For the text-containing cell, return its midpoint in [X, Y] coordinate format. 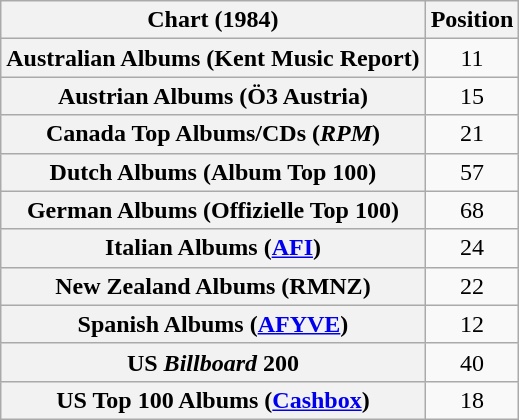
18 [472, 400]
US Billboard 200 [213, 362]
12 [472, 324]
Dutch Albums (Album Top 100) [213, 172]
22 [472, 286]
40 [472, 362]
US Top 100 Albums (Cashbox) [213, 400]
New Zealand Albums (RMNZ) [213, 286]
Canada Top Albums/CDs (RPM) [213, 134]
Position [472, 20]
Italian Albums (AFI) [213, 248]
11 [472, 58]
21 [472, 134]
Chart (1984) [213, 20]
68 [472, 210]
Australian Albums (Kent Music Report) [213, 58]
German Albums (Offizielle Top 100) [213, 210]
Austrian Albums (Ö3 Austria) [213, 96]
57 [472, 172]
15 [472, 96]
Spanish Albums (AFYVE) [213, 324]
24 [472, 248]
